Determine the (x, y) coordinate at the center of the cell enclosing the given text.  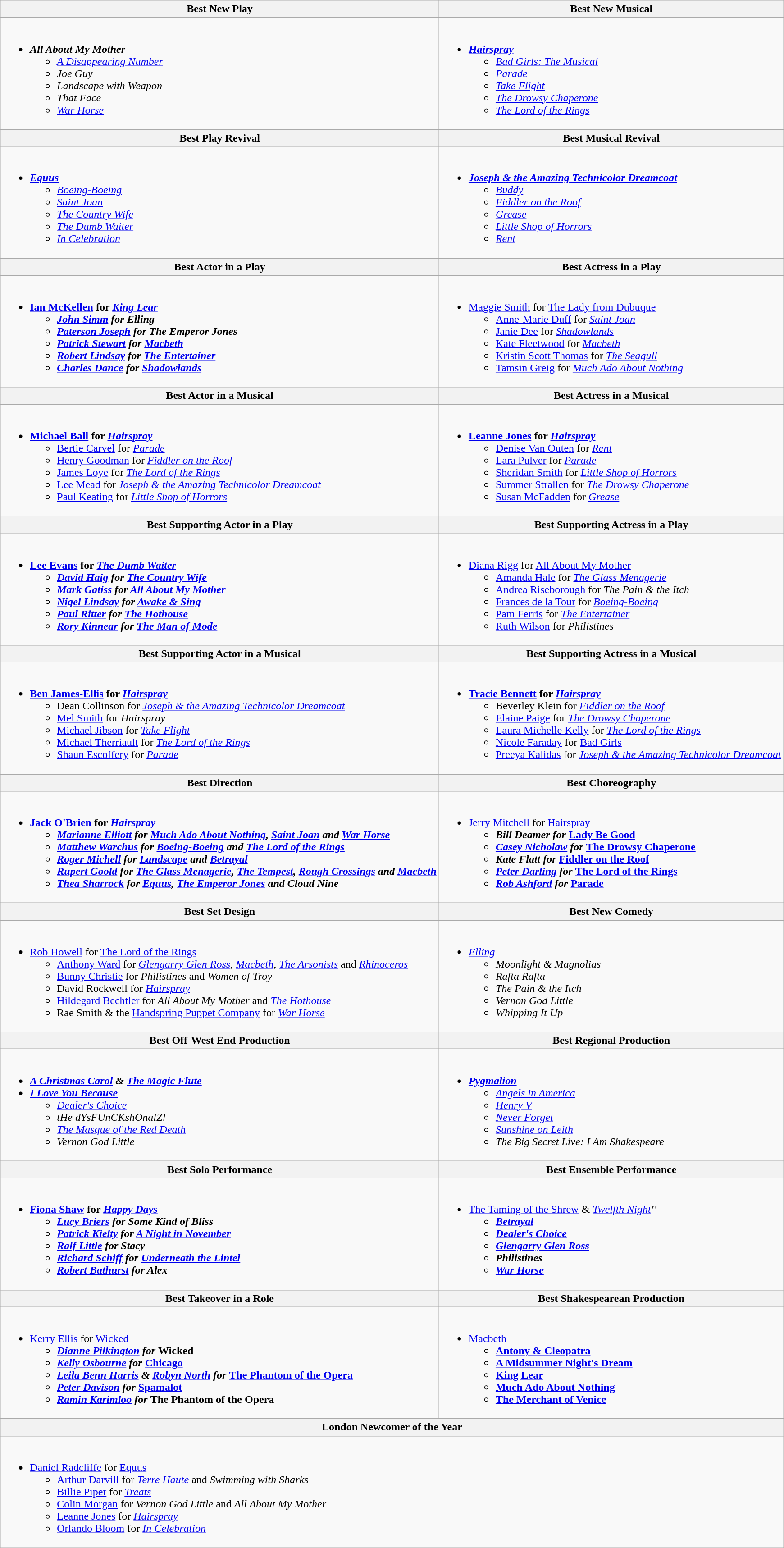
Best New Play (220, 9)
Best Musical Revival (611, 138)
Best Ensemble Performance (611, 1169)
HairsprayBad Girls: The MusicalParadeTake FlightThe Drowsy ChaperoneThe Lord of the Rings (611, 73)
Best Actress in a Musical (611, 396)
Best Takeover in a Role (220, 1298)
A Christmas Carol & The Magic FluteI Love You BecauseDealer's ChoicetHe dYsFUnCKshOnalZ!The Masque of the Red DeathVernon God Little (220, 1105)
Best New Musical (611, 9)
Best Actor in a Musical (220, 396)
Best Supporting Actress in a Play (611, 525)
Best Solo Performance (220, 1169)
Best New Comedy (611, 912)
EllingMoonlight & MagnoliasRafta RaftaThe Pain & the ItchVernon God LittleWhipping It Up (611, 976)
Best Actor in a Play (220, 267)
Best Choreography (611, 783)
Best Supporting Actor in a Musical (220, 653)
MacbethAntony & CleopatraA Midsummer Night's DreamKing LearMuch Ado About NothingThe Merchant of Venice (611, 1363)
The Taming of the Shrew & Twelfth Night''BetrayalDealer's ChoiceGlengarry Glen RossPhilistinesWar Horse (611, 1234)
Best Supporting Actress in a Musical (611, 653)
Best Regional Production (611, 1041)
London Newcomer of the Year (392, 1427)
EquusBoeing-BoeingSaint JoanThe Country WifeThe Dumb WaiterIn Celebration (220, 202)
Best Shakespearean Production (611, 1298)
Best Actress in a Play (611, 267)
Best Supporting Actor in a Play (220, 525)
Best Direction (220, 783)
Joseph & the Amazing Technicolor DreamcoatBuddyFiddler on the RoofGreaseLittle Shop of HorrorsRent (611, 202)
PygmalionAngels in AmericaHenry VNever ForgetSunshine on LeithThe Big Secret Live: I Am Shakespeare (611, 1105)
Best Off-West End Production (220, 1041)
All About My MotherA Disappearing NumberJoe GuyLandscape with WeaponThat FaceWar Horse (220, 73)
Best Play Revival (220, 138)
Best Set Design (220, 912)
